Find where the given text appears and provide that cell's center as [X, Y] coordinate. 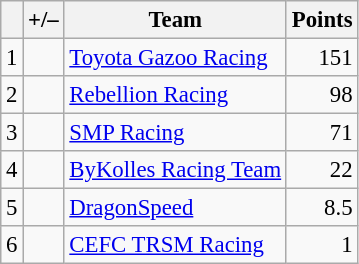
3 [12, 133]
6 [12, 245]
Rebellion Racing [175, 95]
Points [322, 20]
22 [322, 170]
8.5 [322, 208]
DragonSpeed [175, 208]
CEFC TRSM Racing [175, 245]
+/– [44, 20]
4 [12, 170]
71 [322, 133]
98 [322, 95]
ByKolles Racing Team [175, 170]
Toyota Gazoo Racing [175, 58]
2 [12, 95]
Team [175, 20]
SMP Racing [175, 133]
5 [12, 208]
151 [322, 58]
